Detect which cell encompasses the target text, then output its (X, Y) center coordinate. 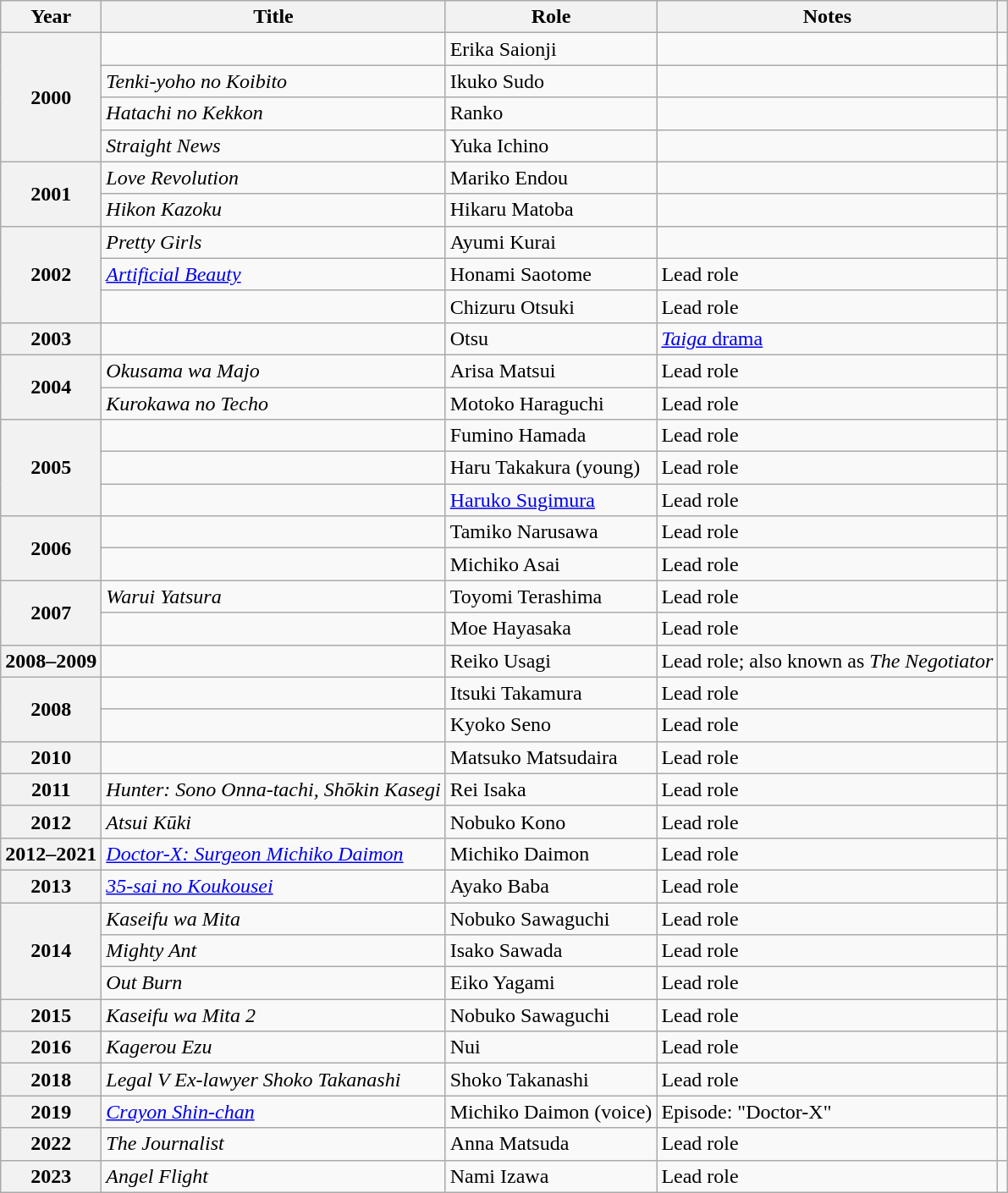
2023 (51, 1176)
Out Burn (273, 983)
35-sai no Koukousei (273, 886)
Honami Saotome (551, 274)
Notes (828, 17)
Erika Saionji (551, 49)
2012–2021 (51, 854)
Ranko (551, 113)
Ayumi Kurai (551, 242)
Tamiko Narusawa (551, 532)
Okusama wa Majo (273, 371)
2005 (51, 468)
Haruko Sugimura (551, 500)
2011 (51, 789)
Kaseifu wa Mita 2 (273, 1015)
Straight News (273, 146)
Taiga drama (828, 338)
2014 (51, 950)
Michiko Asai (551, 564)
Warui Yatsura (273, 596)
Hatachi no Kekkon (273, 113)
Ikuko Sudo (551, 81)
Hikaru Matoba (551, 210)
The Journalist (273, 1144)
Nobuko Kono (551, 822)
2006 (51, 548)
2010 (51, 757)
Rei Isaka (551, 789)
Ayako Baba (551, 886)
2003 (51, 338)
Doctor-X: Surgeon Michiko Daimon (273, 854)
Itsuki Takamura (551, 693)
2004 (51, 387)
Michiko Daimon (voice) (551, 1112)
2018 (51, 1080)
Shoko Takanashi (551, 1080)
Haru Takakura (young) (551, 468)
Nui (551, 1047)
Lead role; also known as The Negotiator (828, 661)
Fumino Hamada (551, 436)
Angel Flight (273, 1176)
2008–2009 (51, 661)
Nami Izawa (551, 1176)
2015 (51, 1015)
Kyoko Seno (551, 725)
Mighty Ant (273, 951)
Artificial Beauty (273, 274)
Arisa Matsui (551, 371)
2016 (51, 1047)
Chizuru Otsuki (551, 306)
Kagerou Ezu (273, 1047)
Love Revolution (273, 178)
Year (51, 17)
Toyomi Terashima (551, 596)
Otsu (551, 338)
Motoko Haraguchi (551, 404)
2022 (51, 1144)
2001 (51, 194)
2013 (51, 886)
Moe Hayasaka (551, 629)
Episode: "Doctor-X" (828, 1112)
Hikon Kazoku (273, 210)
Isako Sawada (551, 951)
2008 (51, 709)
Matsuko Matsudaira (551, 757)
Crayon Shin-chan (273, 1112)
Legal V Ex-lawyer Shoko Takanashi (273, 1080)
2019 (51, 1112)
Anna Matsuda (551, 1144)
Reiko Usagi (551, 661)
Kurokawa no Techo (273, 404)
Michiko Daimon (551, 854)
2012 (51, 822)
Yuka Ichino (551, 146)
Pretty Girls (273, 242)
2007 (51, 613)
Atsui Kūki (273, 822)
Mariko Endou (551, 178)
Hunter: Sono Onna-tachi, Shōkin Kasegi (273, 789)
Eiko Yagami (551, 983)
Role (551, 17)
2000 (51, 97)
Tenki-yoho no Koibito (273, 81)
Title (273, 17)
Kaseifu wa Mita (273, 918)
2002 (51, 274)
